From the cell containing the given text, extract its center point as [x, y] coordinate. 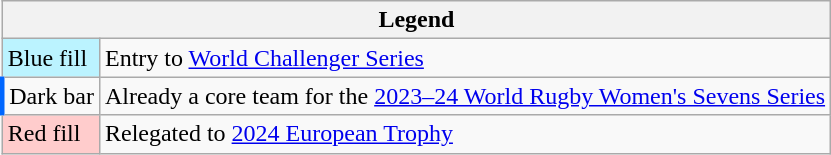
Dark bar [50, 96]
Already a core team for the 2023–24 World Rugby Women's Sevens Series [464, 96]
Red fill [50, 134]
Entry to World Challenger Series [464, 58]
Blue fill [50, 58]
Legend [416, 20]
Relegated to 2024 European Trophy [464, 134]
